For the text-containing cell, return its midpoint in [x, y] coordinate format. 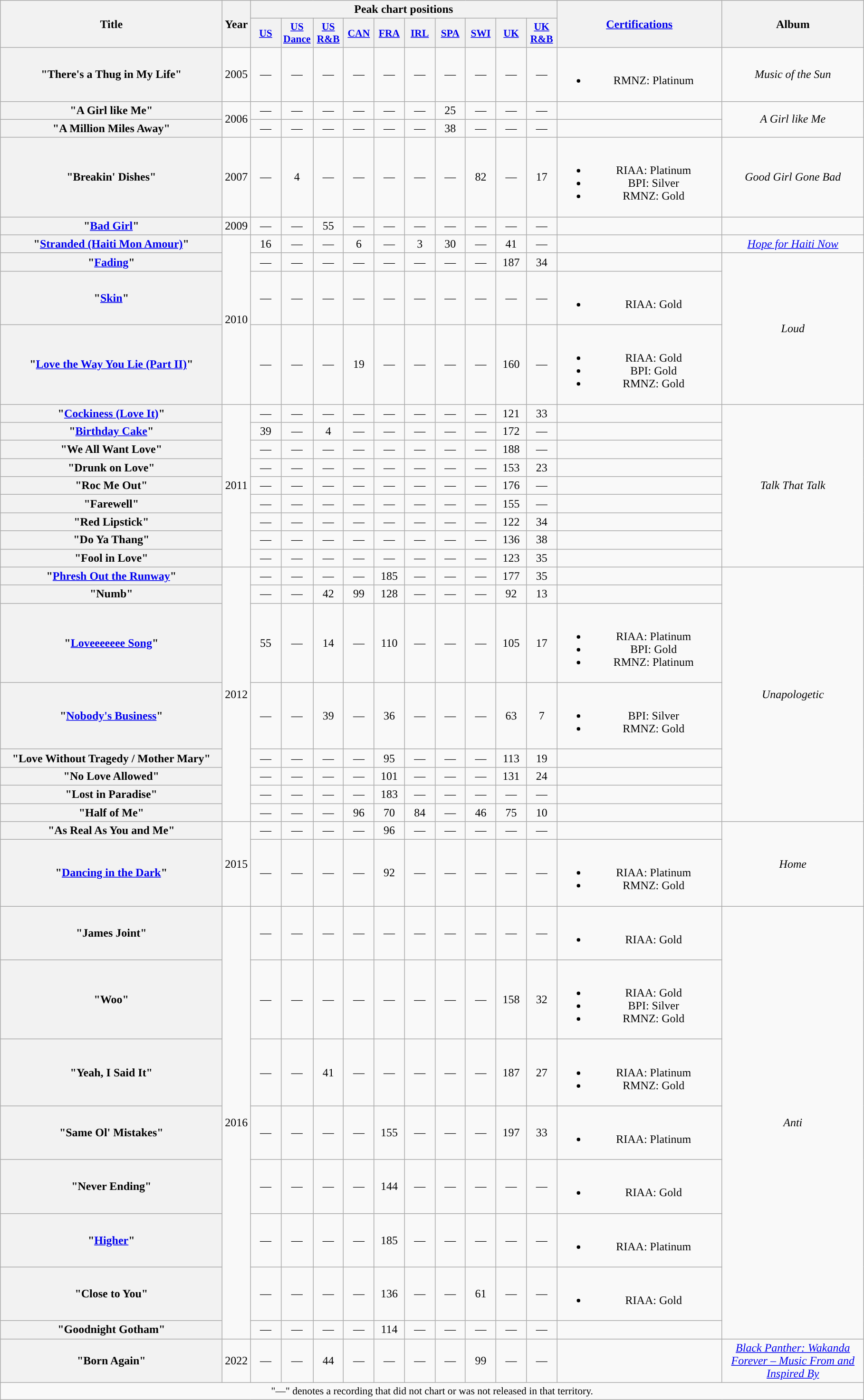
Music of the Sun [793, 74]
95 [389, 758]
CAN [359, 33]
2015 [237, 864]
"A Million Miles Away" [111, 128]
"Dancing in the Dark" [111, 873]
2011 [237, 486]
16 [266, 244]
123 [511, 558]
153 [511, 468]
Loud [793, 328]
"Breakin' Dishes" [111, 177]
SPA [450, 33]
113 [511, 758]
2007 [237, 177]
"Numb" [111, 594]
RIAA: PlatinumBPI: SilverRMNZ: Gold [640, 177]
"Lost in Paradise" [111, 794]
27 [542, 1073]
Anti [793, 1122]
"Stranded (Haiti Mon Amour)" [111, 244]
Home [793, 864]
"Bad Girl" [111, 226]
"Farewell" [111, 504]
84 [420, 812]
160 [511, 364]
183 [389, 794]
"Drunk on Love" [111, 468]
"Roc Me Out" [111, 486]
FRA [389, 33]
Year [237, 24]
"Close to You" [111, 1294]
2009 [237, 226]
"Red Lipstick" [111, 522]
"Fool in Love" [111, 558]
"Half of Me" [111, 812]
188 [511, 450]
75 [511, 812]
"Love the Way You Lie (Part II)" [111, 364]
63 [511, 716]
"Higher" [111, 1240]
Peak chart positions [404, 10]
Unapologetic [793, 694]
"Yeah, I Said It" [111, 1073]
10 [542, 812]
172 [511, 432]
"Same Ol' Mistakes" [111, 1133]
"As Real As You and Me" [111, 831]
7 [542, 716]
"Born Again" [111, 1361]
2006 [237, 119]
"Loveeeeeee Song" [111, 642]
US [266, 33]
RIAA: GoldBPI: GoldRMNZ: Gold [640, 364]
2012 [237, 694]
"Skin" [111, 297]
32 [542, 1000]
121 [511, 413]
Certifications [640, 24]
197 [511, 1133]
2005 [237, 74]
2022 [237, 1361]
131 [511, 776]
RIAA: PlatinumBPI: GoldRMNZ: Platinum [640, 642]
UKR&B [542, 33]
RMNZ: Platinum [640, 74]
114 [389, 1330]
"No Love Allowed" [111, 776]
144 [389, 1186]
3 [420, 244]
"Fading" [111, 262]
105 [511, 642]
42 [328, 594]
122 [511, 522]
158 [511, 1000]
177 [511, 576]
"Goodnight Gotham" [111, 1330]
"James Joint" [111, 933]
"We All Want Love" [111, 450]
"Love Without Tragedy / Mother Mary" [111, 758]
176 [511, 486]
Good Girl Gone Bad [793, 177]
USR&B [328, 33]
25 [450, 110]
30 [450, 244]
14 [328, 642]
70 [389, 812]
110 [389, 642]
82 [480, 177]
A Girl like Me [793, 119]
23 [542, 468]
"Never Ending" [111, 1186]
USDance [297, 33]
IRL [420, 33]
2010 [237, 319]
"Nobody's Business" [111, 716]
13 [542, 594]
36 [389, 716]
UK [511, 33]
"Birthday Cake" [111, 432]
6 [359, 244]
128 [389, 594]
Talk That Talk [793, 486]
Album [793, 24]
2016 [237, 1122]
24 [542, 776]
44 [328, 1361]
101 [389, 776]
SWI [480, 33]
46 [480, 812]
Title [111, 24]
Black Panther: Wakanda Forever – Music From and Inspired By [793, 1361]
"A Girl like Me" [111, 110]
"—" denotes a recording that did not chart or was not released in that territory. [432, 1391]
"There's a Thug in My Life" [111, 74]
"Cockiness (Love It)" [111, 413]
"Phresh Out the Runway" [111, 576]
"Woo" [111, 1000]
Hope for Haiti Now [793, 244]
"Do Ya Thang" [111, 540]
BPI: SilverRMNZ: Gold [640, 716]
RIAA: GoldBPI: SilverRMNZ: Gold [640, 1000]
61 [480, 1294]
